Capture the cell that displays the provided text and extract its (X, Y) central coordinate. 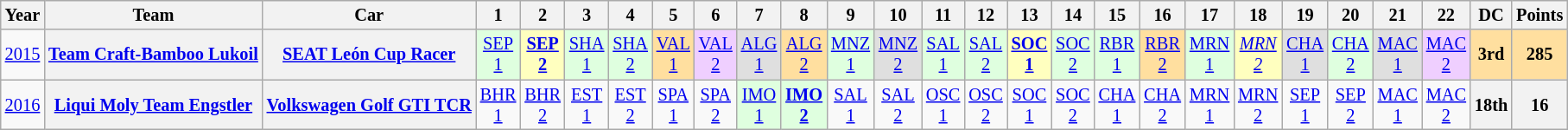
OSC2 (985, 105)
MNZ1 (850, 55)
7 (759, 15)
20 (1351, 15)
2016 (22, 105)
SHA2 (630, 55)
SPA1 (674, 105)
EST1 (587, 105)
13 (1030, 15)
6 (715, 15)
2015 (22, 55)
BHR2 (543, 105)
ALG2 (803, 55)
Points (1539, 15)
Car (370, 15)
5 (674, 15)
DC (1491, 15)
10 (898, 15)
12 (985, 15)
15 (1118, 15)
RBR2 (1163, 55)
OSC1 (943, 105)
IMO1 (759, 105)
VAL2 (715, 55)
3 (587, 15)
18th (1491, 105)
SHA1 (587, 55)
18 (1258, 15)
22 (1446, 15)
BHR1 (498, 105)
11 (943, 15)
14 (1073, 15)
17 (1209, 15)
IMO2 (803, 105)
Team Craft-Bamboo Lukoil (153, 55)
Year (22, 15)
Team (153, 15)
SEAT León Cup Racer (370, 55)
Volkswagen Golf GTI TCR (370, 105)
VAL1 (674, 55)
3rd (1491, 55)
SPA2 (715, 105)
8 (803, 15)
2 (543, 15)
285 (1539, 55)
ALG1 (759, 55)
MNZ2 (898, 55)
Liqui Moly Team Engstler (153, 105)
9 (850, 15)
19 (1305, 15)
1 (498, 15)
RBR1 (1118, 55)
EST2 (630, 105)
4 (630, 15)
21 (1398, 15)
